From the cell containing the given text, extract its center point as [X, Y] coordinate. 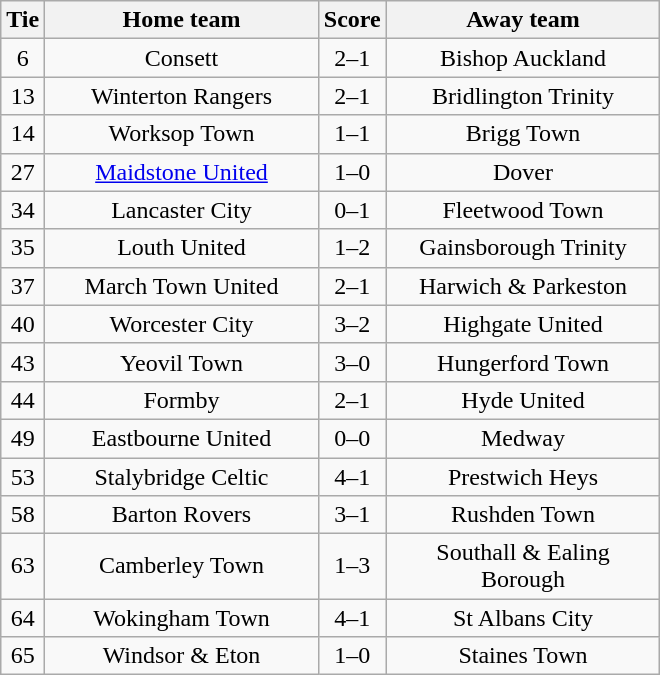
37 [23, 286]
Southall & Ealing Borough [523, 566]
Stalybridge Celtic [182, 477]
3–0 [352, 362]
0–1 [352, 210]
Barton Rovers [182, 515]
Windsor & Eton [182, 656]
65 [23, 656]
43 [23, 362]
13 [23, 96]
27 [23, 172]
Worcester City [182, 324]
1–3 [352, 566]
53 [23, 477]
Highgate United [523, 324]
Medway [523, 438]
Bridlington Trinity [523, 96]
3–2 [352, 324]
Harwich & Parkeston [523, 286]
Tie [23, 20]
Hungerford Town [523, 362]
Score [352, 20]
Staines Town [523, 656]
Home team [182, 20]
Worksop Town [182, 134]
1–1 [352, 134]
Fleetwood Town [523, 210]
Bishop Auckland [523, 58]
44 [23, 400]
0–0 [352, 438]
Maidstone United [182, 172]
64 [23, 618]
58 [23, 515]
Away team [523, 20]
Wokingham Town [182, 618]
34 [23, 210]
Camberley Town [182, 566]
Gainsborough Trinity [523, 248]
6 [23, 58]
3–1 [352, 515]
Formby [182, 400]
Lancaster City [182, 210]
35 [23, 248]
14 [23, 134]
Eastbourne United [182, 438]
Hyde United [523, 400]
49 [23, 438]
Prestwich Heys [523, 477]
Rushden Town [523, 515]
Yeovil Town [182, 362]
1–2 [352, 248]
40 [23, 324]
Louth United [182, 248]
63 [23, 566]
Dover [523, 172]
Winterton Rangers [182, 96]
March Town United [182, 286]
St Albans City [523, 618]
Consett [182, 58]
Brigg Town [523, 134]
